Find where the given text appears and provide that cell's center as (X, Y) coordinate. 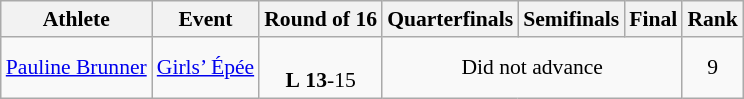
Final (653, 19)
Round of 16 (320, 19)
9 (712, 68)
Did not advance (532, 68)
L 13-15 (320, 68)
Event (206, 19)
Pauline Brunner (76, 68)
Athlete (76, 19)
Rank (712, 19)
Girls’ Épée (206, 68)
Quarterfinals (450, 19)
Semifinals (571, 19)
